Detect which cell encompasses the target text, then output its [X, Y] center coordinate. 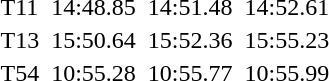
15:52.36 [190, 40]
15:50.64 [94, 40]
